Scan for the cell matching the given text and deliver its (x, y) coordinate at center. 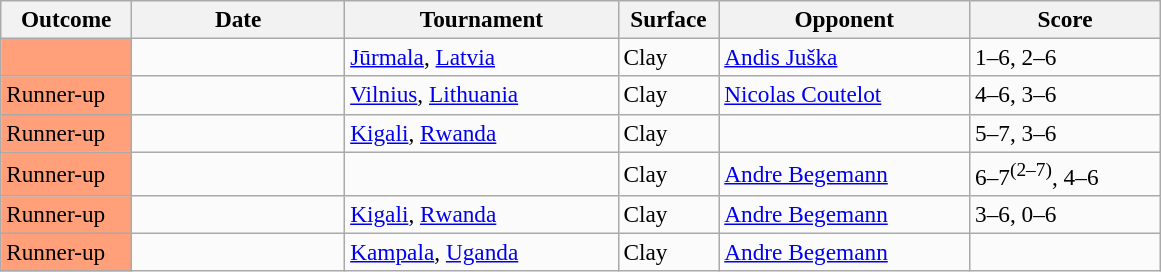
4–6, 3–6 (1066, 95)
1–6, 2–6 (1066, 57)
Jūrmala, Latvia (482, 57)
3–6, 0–6 (1066, 214)
Tournament (482, 19)
6–7(2–7), 4–6 (1066, 173)
Andis Juška (844, 57)
5–7, 3–6 (1066, 133)
Opponent (844, 19)
Surface (668, 19)
Nicolas Coutelot (844, 95)
Outcome (66, 19)
Kampala, Uganda (482, 252)
Score (1066, 19)
Date (238, 19)
Vilnius, Lithuania (482, 95)
